From the cell containing the given text, extract its center point as (X, Y) coordinate. 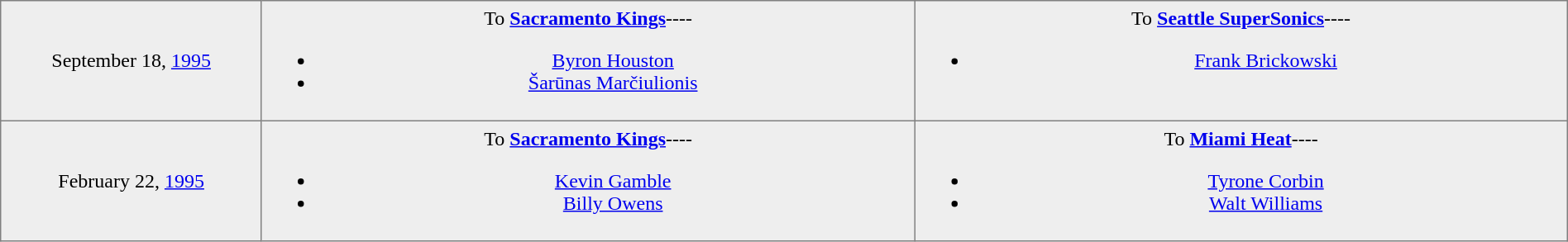
February 22, 1995 (131, 181)
To Sacramento Kings----Byron HoustonŠarūnas Marčiulionis (587, 61)
To Miami Heat----Tyrone CorbinWalt Williams (1241, 181)
To Seattle SuperSonics----Frank Brickowski (1241, 61)
September 18, 1995 (131, 61)
To Sacramento Kings----Kevin GambleBilly Owens (587, 181)
